Provide the (X, Y) coordinate of the cell's center where the given text is located.  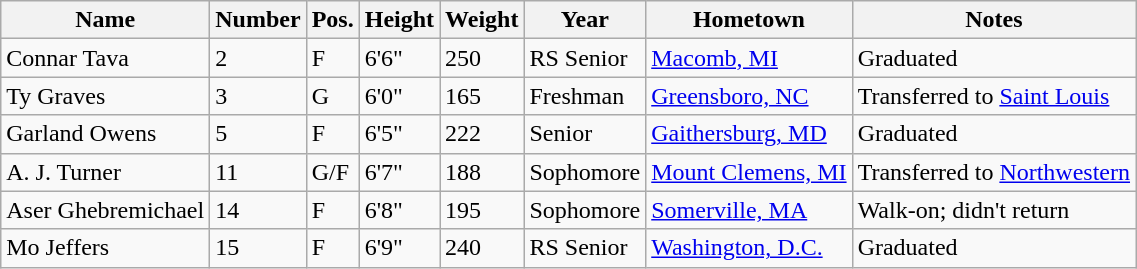
Pos. (332, 20)
Freshman (585, 96)
5 (258, 134)
Walk-on; didn't return (994, 210)
240 (482, 248)
6'9" (399, 248)
Transferred to Saint Louis (994, 96)
2 (258, 58)
Gaithersburg, MD (749, 134)
195 (482, 210)
11 (258, 172)
14 (258, 210)
165 (482, 96)
A. J. Turner (106, 172)
222 (482, 134)
Notes (994, 20)
G (332, 96)
G/F (332, 172)
Mo Jeffers (106, 248)
Connar Tava (106, 58)
3 (258, 96)
6'8" (399, 210)
Height (399, 20)
Number (258, 20)
Senior (585, 134)
188 (482, 172)
6'6" (399, 58)
Hometown (749, 20)
Macomb, MI (749, 58)
Name (106, 20)
6'7" (399, 172)
Mount Clemens, MI (749, 172)
Greensboro, NC (749, 96)
Weight (482, 20)
Ty Graves (106, 96)
Somerville, MA (749, 210)
6'5" (399, 134)
Transferred to Northwestern (994, 172)
250 (482, 58)
15 (258, 248)
Year (585, 20)
6'0" (399, 96)
Garland Owens (106, 134)
Aser Ghebremichael (106, 210)
Washington, D.C. (749, 248)
